Find where the given text appears and provide that cell's center as [x, y] coordinate. 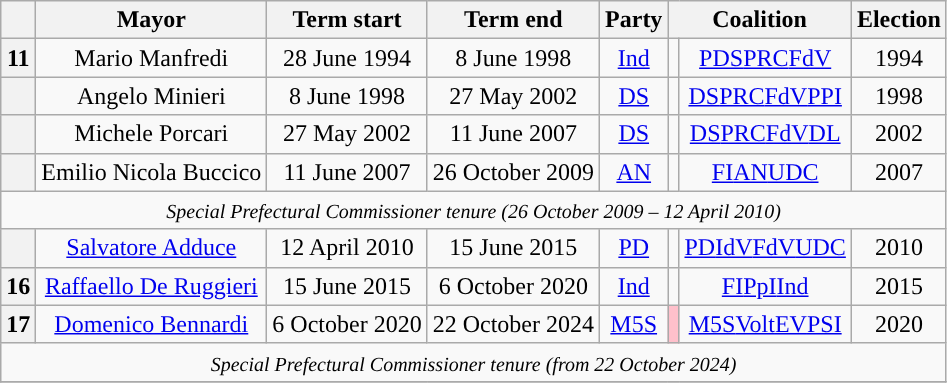
PDSPRCFdV [765, 58]
1994 [898, 58]
11 [18, 58]
M5SVoltEVPSI [765, 324]
Party [634, 20]
Domenico Bennardi [152, 324]
Term end [513, 20]
Michele Porcari [152, 134]
Salvatore Adduce [152, 248]
2007 [898, 172]
17 [18, 324]
Emilio Nicola Buccico [152, 172]
Special Prefectural Commissioner tenure (from 22 October 2024) [474, 362]
Election [898, 20]
26 October 2009 [513, 172]
2010 [898, 248]
Special Prefectural Commissioner tenure (26 October 2009 – 12 April 2010) [474, 210]
2020 [898, 324]
2015 [898, 286]
Coalition [760, 20]
AN [634, 172]
Raffaello De Ruggieri [152, 286]
FIPpIInd [765, 286]
PD [634, 248]
22 October 2024 [513, 324]
16 [18, 286]
PDIdVFdVUDC [765, 248]
DSPRCFdVPPI [765, 96]
FIANUDC [765, 172]
Term start [347, 20]
DSPRCFdVDL [765, 134]
Angelo Minieri [152, 96]
Mario Manfredi [152, 58]
12 April 2010 [347, 248]
1998 [898, 96]
Mayor [152, 20]
28 June 1994 [347, 58]
M5S [634, 324]
2002 [898, 134]
